Provide the (x, y) coordinate of the cell's center where the given text is located.  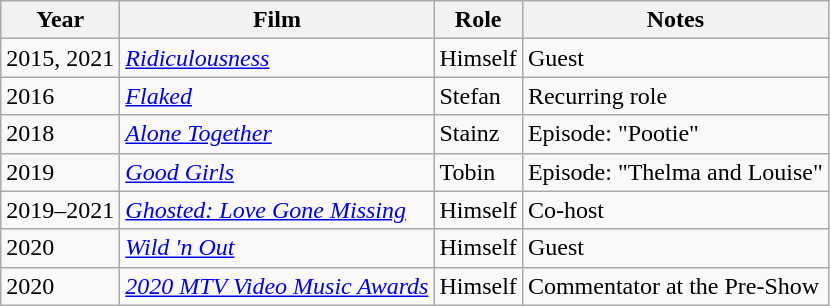
Episode: "Thelma and Louise" (675, 172)
2016 (60, 96)
Good Girls (277, 172)
2015, 2021 (60, 58)
Co-host (675, 210)
Ridiculousness (277, 58)
Film (277, 20)
Episode: "Pootie" (675, 134)
Year (60, 20)
Recurring role (675, 96)
Role (478, 20)
Wild 'n Out (277, 248)
2019–2021 (60, 210)
Stainz (478, 134)
Tobin (478, 172)
Notes (675, 20)
Ghosted: Love Gone Missing (277, 210)
Stefan (478, 96)
Flaked (277, 96)
2019 (60, 172)
Alone Together (277, 134)
2020 MTV Video Music Awards (277, 286)
Commentator at the Pre-Show (675, 286)
2018 (60, 134)
